Detect which cell encompasses the target text, then output its [x, y] center coordinate. 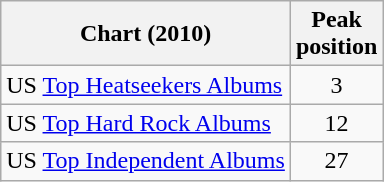
12 [336, 123]
US Top Independent Albums [146, 161]
US Top Heatseekers Albums [146, 85]
Chart (2010) [146, 34]
27 [336, 161]
US Top Hard Rock Albums [146, 123]
3 [336, 85]
Peakposition [336, 34]
